Return the [x, y] coordinate for the center point of the cell that contains the specified text.  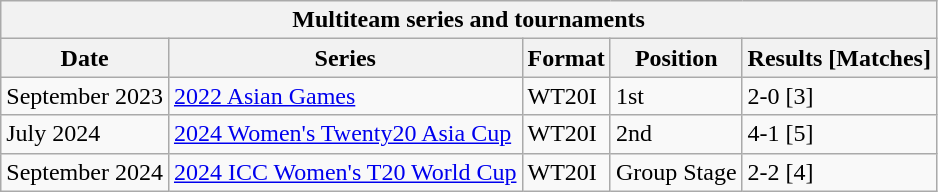
2024 ICC Women's T20 World Cup [345, 172]
Date [85, 58]
2-2 [4] [839, 172]
2022 Asian Games [345, 96]
September 2024 [85, 172]
4-1 [5] [839, 134]
2nd [676, 134]
2-0 [3] [839, 96]
September 2023 [85, 96]
Group Stage [676, 172]
Results [Matches] [839, 58]
July 2024 [85, 134]
1st [676, 96]
Multiteam series and tournaments [469, 20]
Series [345, 58]
2024 Women's Twenty20 Asia Cup [345, 134]
Position [676, 58]
Format [566, 58]
